Detect which cell encompasses the target text, then output its (x, y) center coordinate. 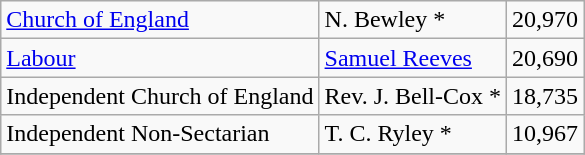
Labour (160, 58)
Independent Non-Sectarian (160, 134)
10,967 (546, 134)
20,970 (546, 20)
T. C. Ryley * (413, 134)
Samuel Reeves (413, 58)
Church of England (160, 20)
20,690 (546, 58)
N. Bewley * (413, 20)
18,735 (546, 96)
Rev. J. Bell-Cox * (413, 96)
Independent Church of England (160, 96)
